For the text-containing cell, return its midpoint in (X, Y) coordinate format. 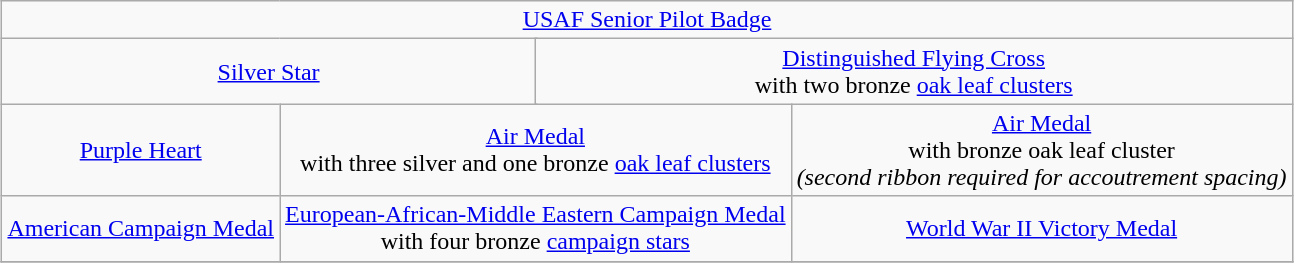
European-African-Middle Eastern Campaign Medalwith four bronze campaign stars (536, 228)
Air Medalwith bronze oak leaf cluster(second ribbon required for accoutrement spacing) (1042, 150)
Distinguished Flying Crosswith two bronze oak leaf clusters (914, 72)
American Campaign Medal (141, 228)
World War II Victory Medal (1042, 228)
Purple Heart (141, 150)
Air Medalwith three silver and one bronze oak leaf clusters (536, 150)
USAF Senior Pilot Badge (647, 20)
Silver Star (268, 72)
